From the cell containing the given text, extract its center point as [X, Y] coordinate. 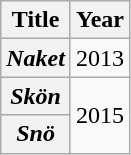
Naket [36, 58]
Year [100, 20]
Title [36, 20]
2015 [100, 115]
Skön [36, 96]
2013 [100, 58]
Snö [36, 134]
